Detect which cell encompasses the target text, then output its (x, y) center coordinate. 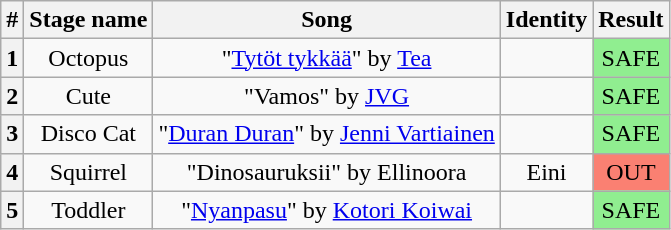
Toddler (88, 210)
Song (326, 20)
Octopus (88, 58)
# (12, 20)
Disco Cat (88, 134)
"Vamos" by JVG (326, 96)
"Nyanpasu" by Kotori Koiwai (326, 210)
Stage name (88, 20)
Eini (546, 172)
"Dinosauruksii" by Ellinoora (326, 172)
4 (12, 172)
Squirrel (88, 172)
Result (631, 20)
Cute (88, 96)
1 (12, 58)
2 (12, 96)
OUT (631, 172)
Identity (546, 20)
3 (12, 134)
"Duran Duran" by Jenni Vartiainen (326, 134)
"Tytöt tykkää" by Tea (326, 58)
5 (12, 210)
